Locate the cell with the specified text and output its (x, y) center coordinate. 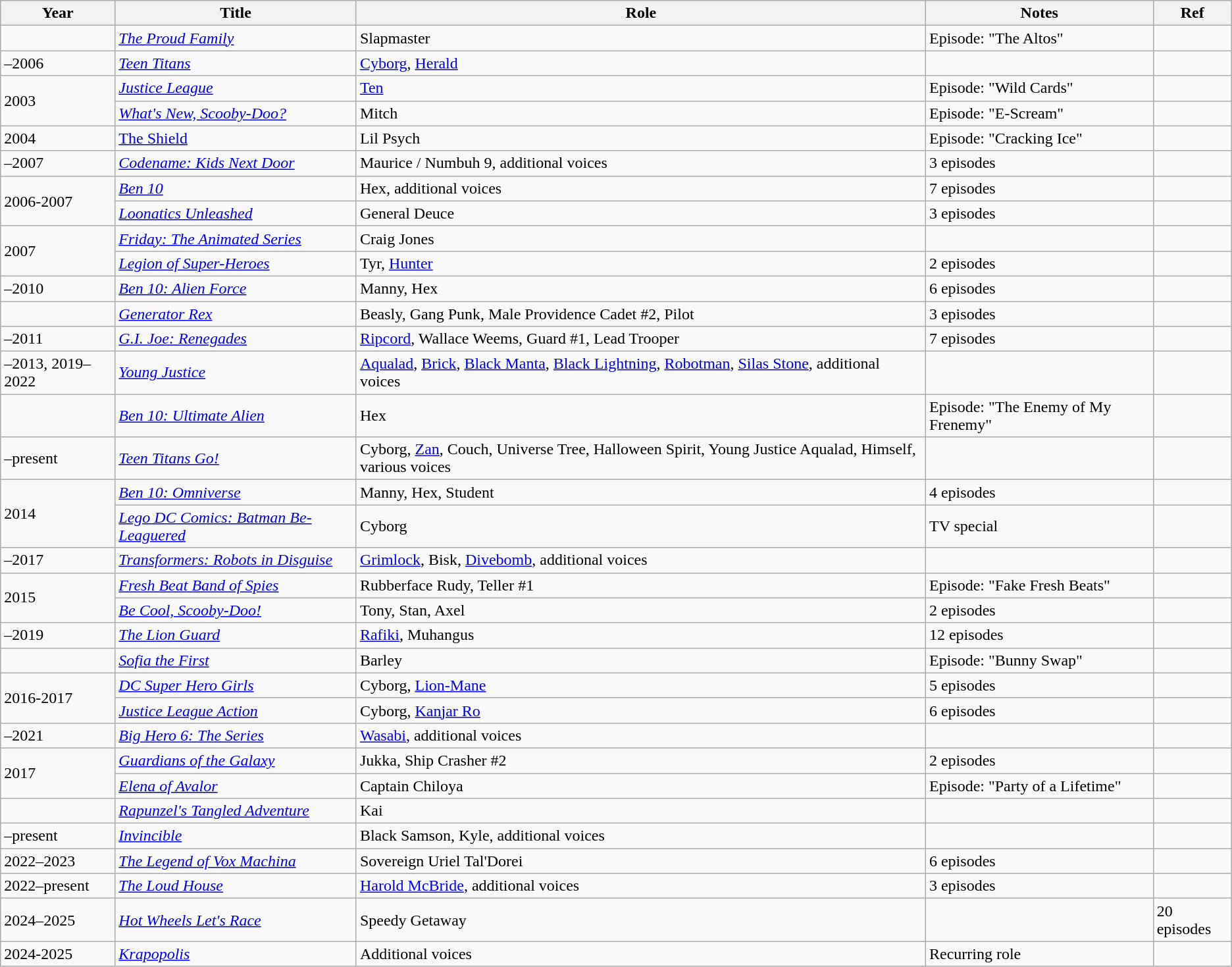
20 episodes (1193, 920)
–2007 (58, 163)
–2021 (58, 735)
Additional voices (641, 954)
Ben 10: Ultimate Alien (236, 416)
The Proud Family (236, 38)
Ben 10 (236, 188)
2006-2007 (58, 201)
Role (641, 13)
The Lion Guard (236, 635)
Legion of Super-Heroes (236, 263)
Lego DC Comics: Batman Be-Leaguered (236, 527)
Invincible (236, 836)
Manny, Hex, Student (641, 492)
Hot Wheels Let's Race (236, 920)
Young Justice (236, 373)
Rafiki, Muhangus (641, 635)
–2019 (58, 635)
–2013, 2019–2022 (58, 373)
Krapopolis (236, 954)
Transformers: Robots in Disguise (236, 560)
Lil Psych (641, 138)
Loonatics Unleashed (236, 213)
2015 (58, 598)
Wasabi, additional voices (641, 735)
Cyborg (641, 527)
Maurice / Numbuh 9, additional voices (641, 163)
Sovereign Uriel Tal'Dorei (641, 861)
General Deuce (641, 213)
Beasly, Gang Punk, Male Providence Cadet #2, Pilot (641, 314)
G.I. Joe: Renegades (236, 339)
Ref (1193, 13)
Big Hero 6: The Series (236, 735)
Ben 10: Omniverse (236, 492)
2017 (58, 773)
The Legend of Vox Machina (236, 861)
Episode: "Cracking Ice" (1039, 138)
2024-2025 (58, 954)
Episode: "Party of a Lifetime" (1039, 785)
2014 (58, 513)
Friday: The Animated Series (236, 238)
Justice League (236, 88)
Cyborg, Lion-Mane (641, 685)
2003 (58, 101)
Title (236, 13)
Hex (641, 416)
Episode: "The Altos" (1039, 38)
–2010 (58, 288)
Codename: Kids Next Door (236, 163)
Generator Rex (236, 314)
4 episodes (1039, 492)
Teen Titans Go! (236, 458)
Barley (641, 660)
Episode: "The Enemy of My Frenemy" (1039, 416)
2022–present (58, 886)
Jukka, Ship Crasher #2 (641, 760)
Ten (641, 88)
TV special (1039, 527)
Aqualad, Brick, Black Manta, Black Lightning, Robotman, Silas Stone, additional voices (641, 373)
Speedy Getaway (641, 920)
2022–2023 (58, 861)
Notes (1039, 13)
Cyborg, Herald (641, 63)
Captain Chiloya (641, 785)
Episode: "Bunny Swap" (1039, 660)
Kai (641, 811)
5 episodes (1039, 685)
Teen Titans (236, 63)
Recurring role (1039, 954)
Manny, Hex (641, 288)
Elena of Avalor (236, 785)
Tony, Stan, Axel (641, 610)
12 episodes (1039, 635)
–2006 (58, 63)
Ripcord, Wallace Weems, Guard #1, Lead Trooper (641, 339)
Rubberface Rudy, Teller #1 (641, 585)
Fresh Beat Band of Spies (236, 585)
Grimlock, Bisk, Divebomb, additional voices (641, 560)
Black Samson, Kyle, additional voices (641, 836)
Hex, additional voices (641, 188)
Episode: "Wild Cards" (1039, 88)
The Shield (236, 138)
What's New, Scooby-Doo? (236, 113)
Slapmaster (641, 38)
Mitch (641, 113)
2016-2017 (58, 698)
2004 (58, 138)
Craig Jones (641, 238)
2024–2025 (58, 920)
Cyborg, Kanjar Ro (641, 710)
The Loud House (236, 886)
Cyborg, Zan, Couch, Universe Tree, Halloween Spirit, Young Justice Aqualad, Himself, various voices (641, 458)
DC Super Hero Girls (236, 685)
Harold McBride, additional voices (641, 886)
Year (58, 13)
Sofia the First (236, 660)
Ben 10: Alien Force (236, 288)
Tyr, Hunter (641, 263)
–2017 (58, 560)
Be Cool, Scooby-Doo! (236, 610)
–2011 (58, 339)
2007 (58, 251)
Guardians of the Galaxy (236, 760)
Rapunzel's Tangled Adventure (236, 811)
Episode: "Fake Fresh Beats" (1039, 585)
Episode: "E-Scream" (1039, 113)
Justice League Action (236, 710)
